Locate the cell with the specified text and output its (x, y) center coordinate. 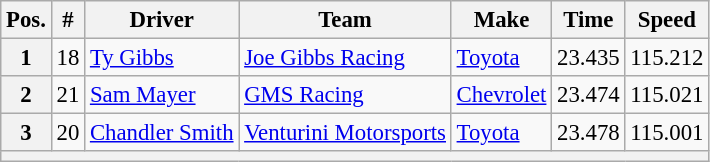
23.435 (588, 58)
Ty Gibbs (162, 58)
# (68, 20)
Chandler Smith (162, 133)
115.021 (667, 95)
Venturini Motorsports (345, 133)
Sam Mayer (162, 95)
Team (345, 20)
115.001 (667, 133)
20 (68, 133)
23.478 (588, 133)
Chevrolet (501, 95)
21 (68, 95)
Pos. (26, 20)
23.474 (588, 95)
1 (26, 58)
GMS Racing (345, 95)
115.212 (667, 58)
2 (26, 95)
Speed (667, 20)
Time (588, 20)
18 (68, 58)
3 (26, 133)
Make (501, 20)
Driver (162, 20)
Joe Gibbs Racing (345, 58)
